Pinpoint the cell where the given text exists, returning its (x, y) midpoint coordinate. 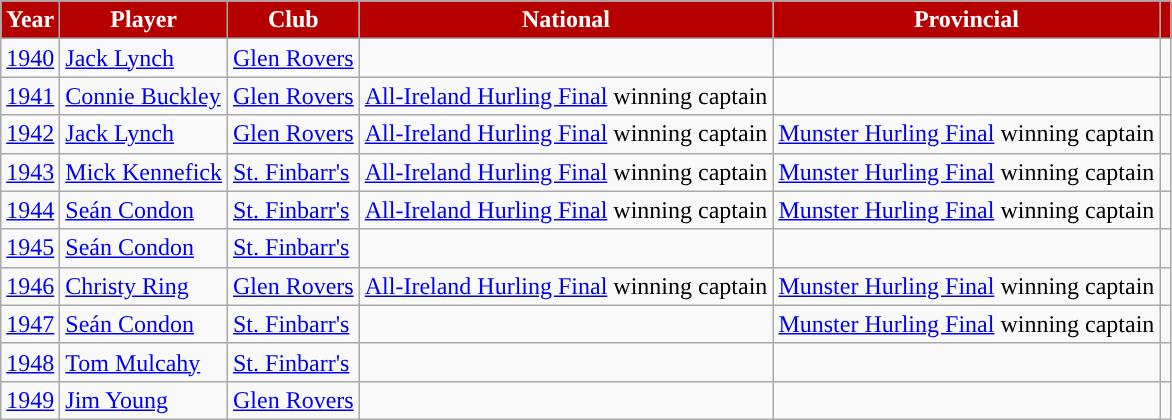
1943 (30, 172)
1941 (30, 96)
1946 (30, 286)
1940 (30, 58)
Year (30, 20)
1948 (30, 362)
National (566, 20)
Club (293, 20)
1945 (30, 248)
1949 (30, 400)
1947 (30, 324)
Christy Ring (144, 286)
Tom Mulcahy (144, 362)
1942 (30, 134)
Jim Young (144, 400)
Mick Kennefick (144, 172)
Player (144, 20)
1944 (30, 210)
Connie Buckley (144, 96)
Provincial (966, 20)
